Locate the cell with the specified text and output its (x, y) center coordinate. 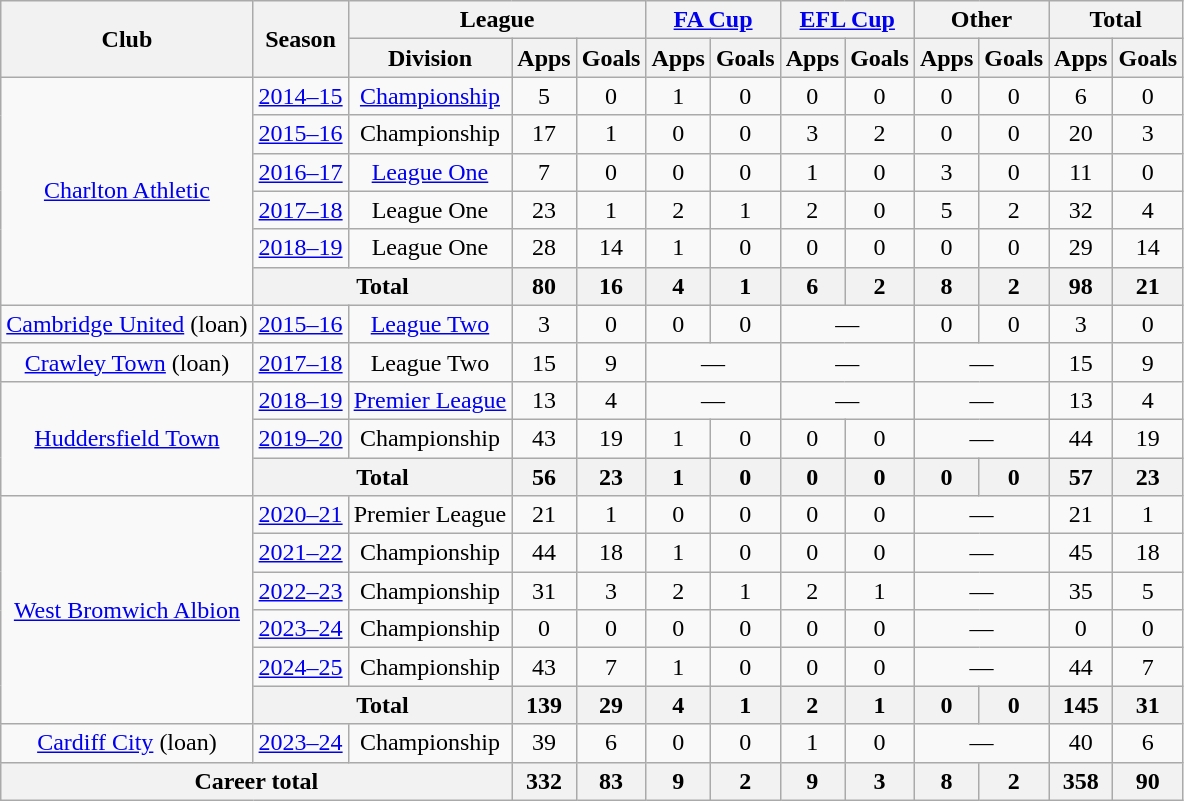
56 (544, 477)
Huddersfield Town (127, 438)
FA Cup (713, 20)
Season (300, 39)
35 (1081, 591)
17 (544, 134)
Cambridge United (loan) (127, 324)
98 (1081, 286)
Charlton Athletic (127, 191)
45 (1081, 553)
83 (611, 781)
11 (1081, 172)
20 (1081, 134)
Club (127, 39)
332 (544, 781)
40 (1081, 743)
League (497, 20)
2014–15 (300, 96)
57 (1081, 477)
39 (544, 743)
32 (1081, 210)
Division (430, 58)
2024–25 (300, 667)
West Bromwich Albion (127, 610)
28 (544, 248)
EFL Cup (847, 20)
16 (611, 286)
2022–23 (300, 591)
Career total (256, 781)
Crawley Town (loan) (127, 362)
2020–21 (300, 515)
2019–20 (300, 438)
139 (544, 705)
358 (1081, 781)
145 (1081, 705)
2016–17 (300, 172)
80 (544, 286)
Cardiff City (loan) (127, 743)
Other (981, 20)
90 (1148, 781)
2021–22 (300, 553)
